Locate the cell with the specified text and output its [x, y] center coordinate. 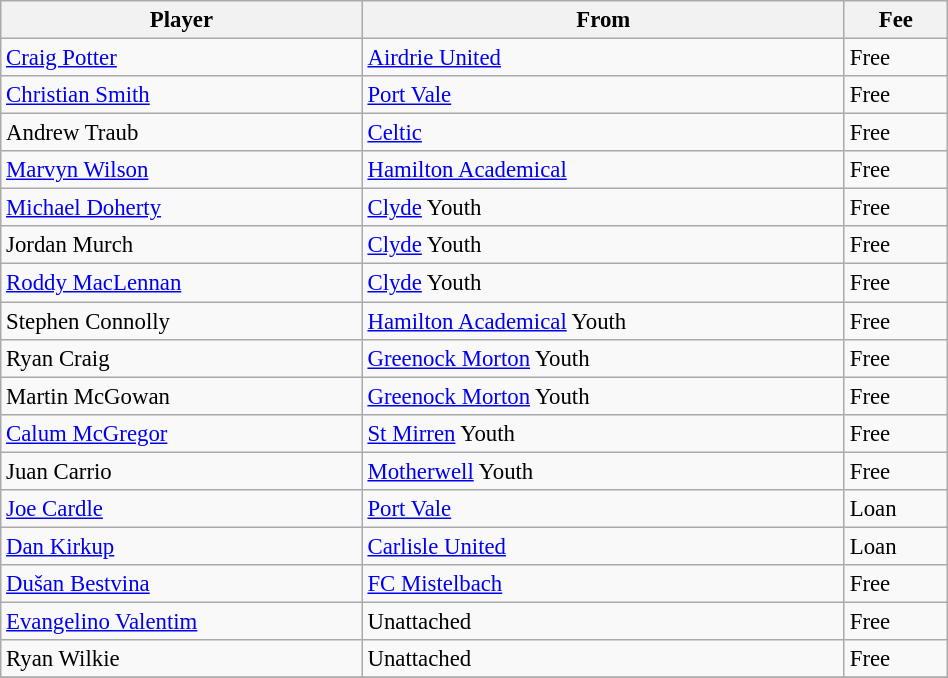
Dan Kirkup [182, 546]
Ryan Wilkie [182, 659]
Juan Carrio [182, 471]
Celtic [603, 133]
Carlisle United [603, 546]
Calum McGregor [182, 433]
FC Mistelbach [603, 584]
Fee [896, 20]
Airdrie United [603, 58]
Andrew Traub [182, 133]
Michael Doherty [182, 208]
Roddy MacLennan [182, 283]
Hamilton Academical [603, 170]
Joe Cardle [182, 509]
Christian Smith [182, 95]
Ryan Craig [182, 358]
From [603, 20]
Hamilton Academical Youth [603, 321]
Jordan Murch [182, 245]
Player [182, 20]
Martin McGowan [182, 396]
Marvyn Wilson [182, 170]
St Mirren Youth [603, 433]
Stephen Connolly [182, 321]
Dušan Bestvina [182, 584]
Motherwell Youth [603, 471]
Craig Potter [182, 58]
Evangelino Valentim [182, 621]
